Extract the (X, Y) coordinate from the center of the cell holding the provided text.  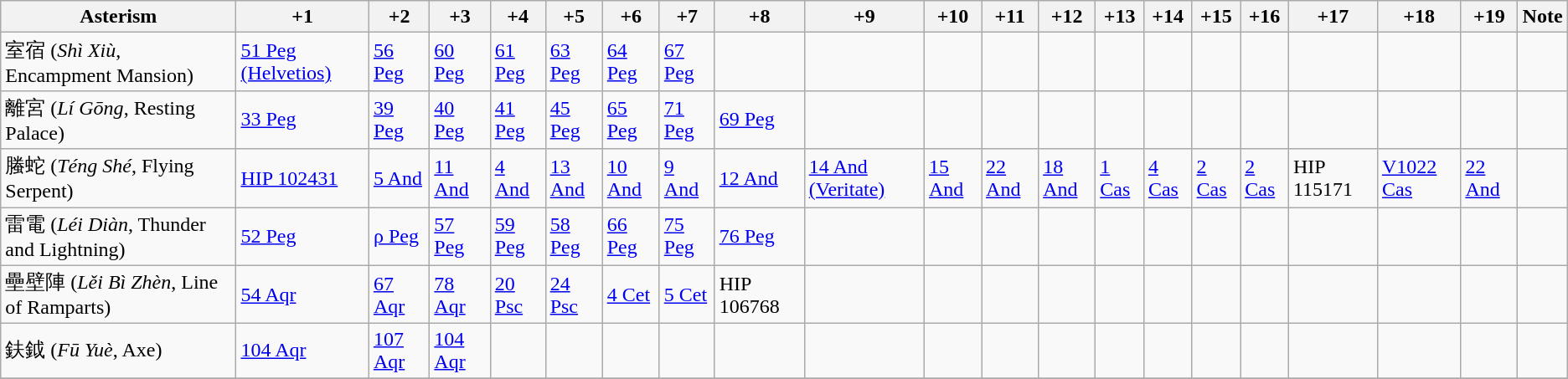
67 Aqr (399, 294)
+6 (631, 17)
69 Peg (759, 120)
61 Peg (518, 62)
1 Cas (1120, 178)
9 And (687, 178)
56 Peg (399, 62)
40 Peg (460, 120)
+4 (518, 17)
4 Cas (1168, 178)
107 Aqr (399, 351)
24 Psc (574, 294)
57 Peg (460, 237)
+7 (687, 17)
Asterism (119, 17)
HIP 115171 (1333, 178)
51 Peg (Helvetios) (302, 62)
+1 (302, 17)
HIP 102431 (302, 178)
壘壁陣 (Lěi Bì Zhèn, Line of Ramparts) (119, 294)
39 Peg (399, 120)
11 And (460, 178)
4 And (518, 178)
+13 (1120, 17)
雷電 (Léi Diàn, Thunder and Lightning) (119, 237)
+3 (460, 17)
78 Aqr (460, 294)
58 Peg (574, 237)
離宮 (Lí Gōng, Resting Palace) (119, 120)
15 And (952, 178)
Note (1543, 17)
12 And (759, 178)
+5 (574, 17)
+17 (1333, 17)
5 Cet (687, 294)
66 Peg (631, 237)
+14 (1168, 17)
室宿 (Shì Xiù, Encampment Mansion) (119, 62)
60 Peg (460, 62)
+19 (1489, 17)
67 Peg (687, 62)
54 Aqr (302, 294)
76 Peg (759, 237)
52 Peg (302, 237)
20 Psc (518, 294)
ρ Peg (399, 237)
59 Peg (518, 237)
+18 (1419, 17)
4 Cet (631, 294)
10 And (631, 178)
+16 (1265, 17)
+10 (952, 17)
64 Peg (631, 62)
+15 (1216, 17)
5 And (399, 178)
+9 (864, 17)
+11 (1010, 17)
45 Peg (574, 120)
71 Peg (687, 120)
75 Peg (687, 237)
33 Peg (302, 120)
+12 (1067, 17)
18 And (1067, 178)
41 Peg (518, 120)
+2 (399, 17)
鈇鉞 (Fū Yuè, Axe) (119, 351)
HIP 106768 (759, 294)
14 And (Veritate) (864, 178)
+8 (759, 17)
螣蛇 (Téng Shé, Flying Serpent) (119, 178)
V1022 Cas (1419, 178)
65 Peg (631, 120)
63 Peg (574, 62)
13 And (574, 178)
